Return (X, Y) of the center of cell containing provided text 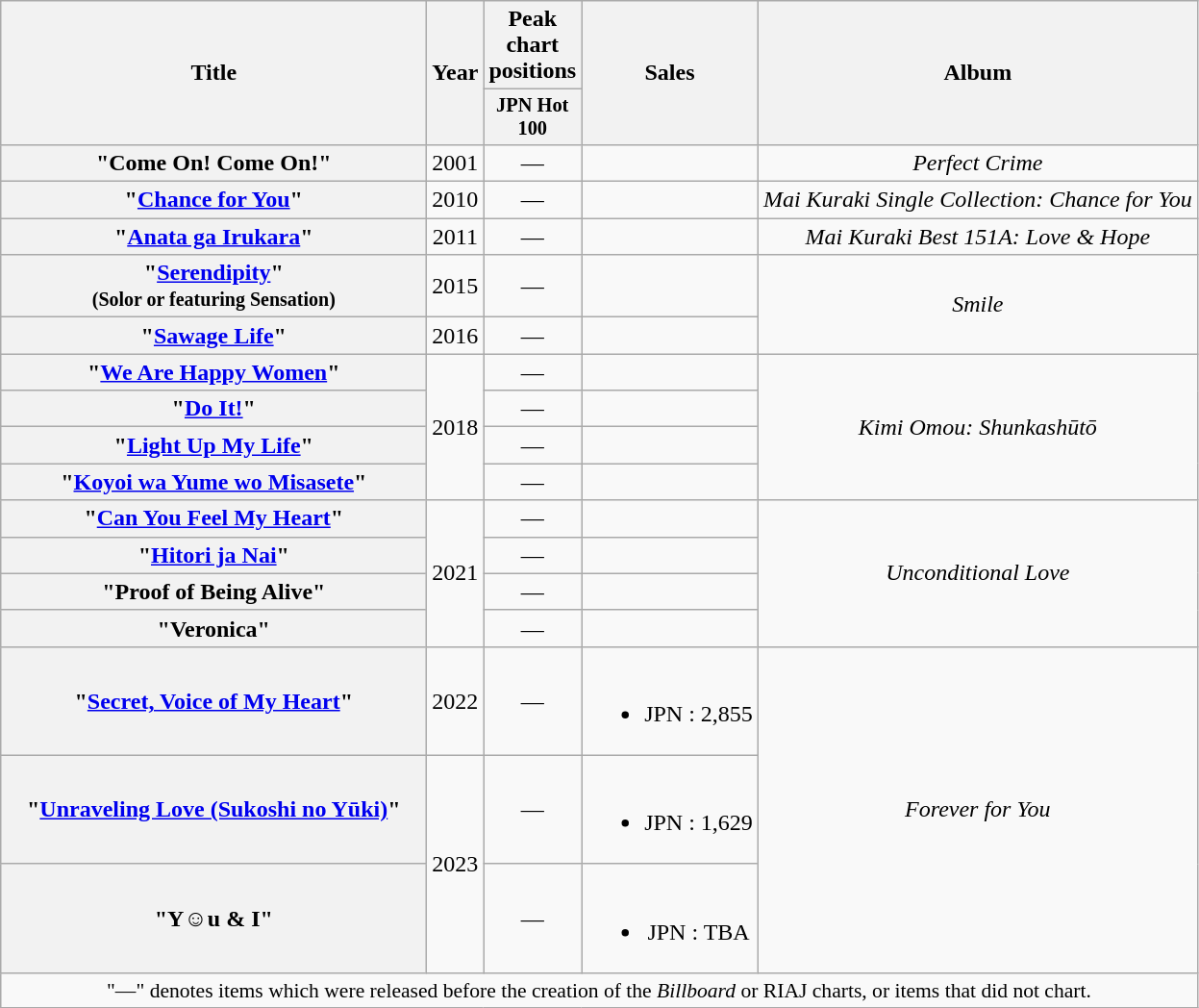
Forever for You (977, 810)
"Come On! Come On!" (213, 163)
2021 (456, 573)
Peak chart positions (533, 45)
"Veronica" (213, 628)
"Light Up My Life" (213, 445)
"Secret, Voice of My Heart" (213, 700)
Year (456, 73)
2015 (456, 287)
"Serendipity"(Solor or featuring Sensation) (213, 287)
Album (977, 73)
Perfect Crime (977, 163)
"Can You Feel My Heart" (213, 518)
"Unraveling Love (Sukoshi no Yūki)" (213, 810)
2018 (456, 427)
"We Are Happy Women" (213, 372)
JPN : TBA (670, 918)
Mai Kuraki Single Collection: Chance for You (977, 200)
2011 (456, 237)
Kimi Omou: Shunkashūtō (977, 427)
2022 (456, 700)
2023 (456, 864)
Title (213, 73)
"—" denotes items which were released before the creation of the Billboard or RIAJ charts, or items that did not chart. (599, 990)
2010 (456, 200)
JPN : 2,855 (670, 700)
JPN Hot 100 (533, 117)
"Proof of Being Alive" (213, 592)
2001 (456, 163)
"Hitori ja Nai" (213, 555)
Smile (977, 304)
Unconditional Love (977, 573)
2016 (456, 336)
JPN : 1,629 (670, 810)
"Chance for You" (213, 200)
"Do It!" (213, 409)
"Koyoi wa Yume wo Misasete" (213, 482)
"Y☺︎u & I" (213, 918)
"Sawage Life" (213, 336)
Mai Kuraki Best 151A: Love & Hope (977, 237)
"Anata ga Irukara" (213, 237)
Sales (670, 73)
